Detect which cell encompasses the target text, then output its (X, Y) center coordinate. 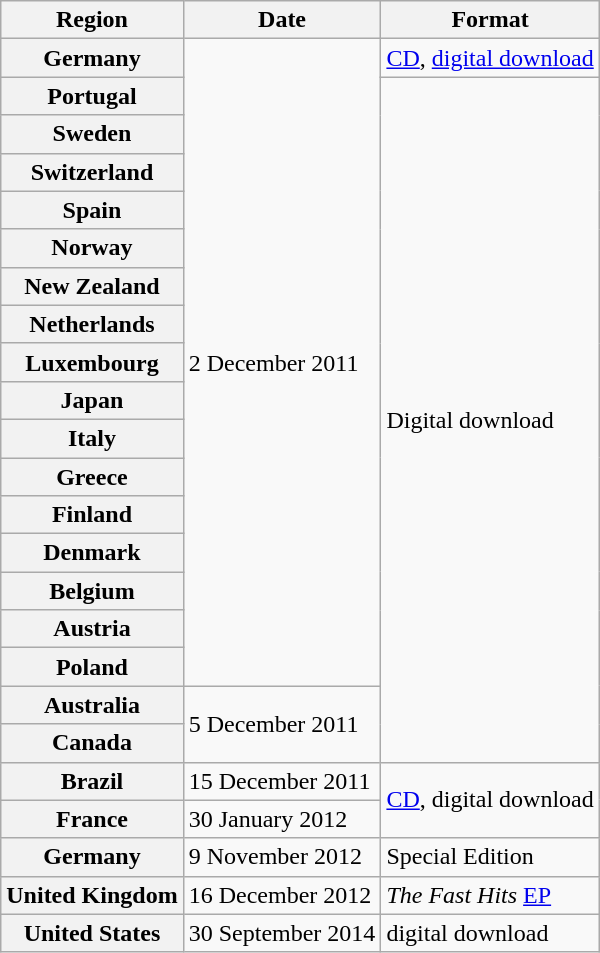
Date (282, 20)
Greece (92, 477)
Austria (92, 629)
30 September 2014 (282, 933)
16 December 2012 (282, 895)
Denmark (92, 553)
Netherlands (92, 324)
New Zealand (92, 286)
Region (92, 20)
30 January 2012 (282, 819)
digital download (490, 933)
United States (92, 933)
Italy (92, 438)
Special Edition (490, 857)
Brazil (92, 781)
Norway (92, 248)
Sweden (92, 134)
Canada (92, 743)
Belgium (92, 591)
Format (490, 20)
Portugal (92, 96)
United Kingdom (92, 895)
Finland (92, 515)
15 December 2011 (282, 781)
Spain (92, 210)
The Fast Hits EP (490, 895)
Australia (92, 705)
2 December 2011 (282, 362)
9 November 2012 (282, 857)
France (92, 819)
Switzerland (92, 172)
Luxembourg (92, 362)
Japan (92, 400)
5 December 2011 (282, 724)
Poland (92, 667)
Digital download (490, 420)
